Extract the [X, Y] coordinate from the center of the cell holding the provided text.  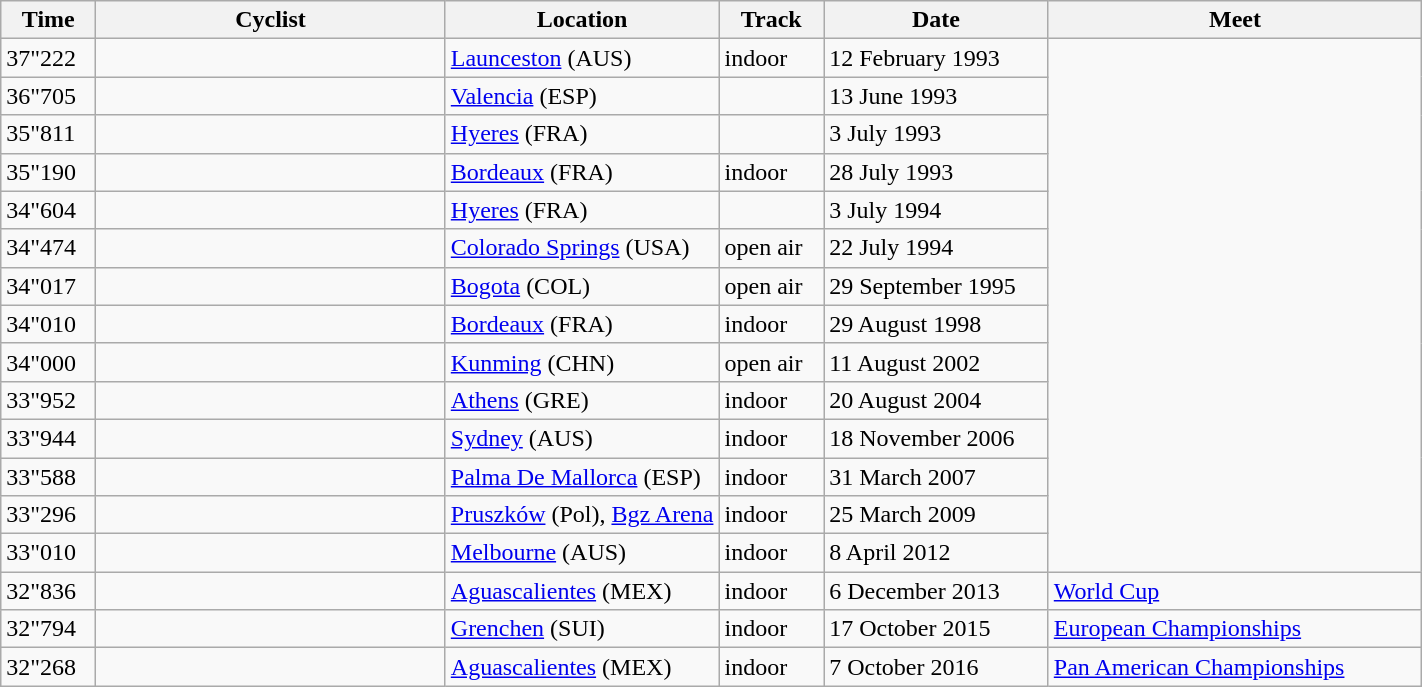
33"588 [48, 477]
29 August 1998 [936, 324]
32"794 [48, 629]
Cyclist [270, 20]
32"836 [48, 591]
36"705 [48, 96]
31 March 2007 [936, 477]
Palma De Mallorca (ESP) [582, 477]
34"010 [48, 324]
Pan American Championships [1234, 667]
3 July 1993 [936, 134]
28 July 1993 [936, 172]
European Championships [1234, 629]
11 August 2002 [936, 362]
Meet [1234, 20]
World Cup [1234, 591]
8 April 2012 [936, 553]
Sydney (AUS) [582, 438]
34"604 [48, 210]
33"944 [48, 438]
35"811 [48, 134]
Time [48, 20]
Location [582, 20]
29 September 1995 [936, 286]
34"000 [48, 362]
Athens (GRE) [582, 400]
Pruszków (Pol), Bgz Arena [582, 515]
Colorado Springs (USA) [582, 248]
Track [772, 20]
7 October 2016 [936, 667]
25 March 2009 [936, 515]
Kunming (CHN) [582, 362]
Melbourne (AUS) [582, 553]
33"010 [48, 553]
13 June 1993 [936, 96]
Grenchen (SUI) [582, 629]
34"017 [48, 286]
Launceston (AUS) [582, 58]
18 November 2006 [936, 438]
32"268 [48, 667]
34"474 [48, 248]
22 July 1994 [936, 248]
6 December 2013 [936, 591]
Bogota (COL) [582, 286]
Valencia (ESP) [582, 96]
17 October 2015 [936, 629]
20 August 2004 [936, 400]
3 July 1994 [936, 210]
33"296 [48, 515]
12 February 1993 [936, 58]
35"190 [48, 172]
Date [936, 20]
37"222 [48, 58]
33"952 [48, 400]
